Find where the given text appears and provide that cell's center as [X, Y] coordinate. 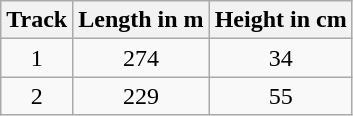
1 [37, 58]
55 [280, 96]
Height in cm [280, 20]
34 [280, 58]
229 [141, 96]
Track [37, 20]
274 [141, 58]
2 [37, 96]
Length in m [141, 20]
